Provide the [X, Y] coordinate of the cell's center where the given text is located.  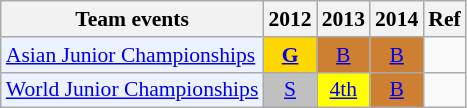
S [290, 90]
Ref [444, 19]
G [290, 55]
2013 [344, 19]
World Junior Championships [132, 90]
4th [344, 90]
Team events [132, 19]
2012 [290, 19]
Asian Junior Championships [132, 55]
2014 [396, 19]
